Search for the cell housing the specified text and yield its (x, y) center coordinate. 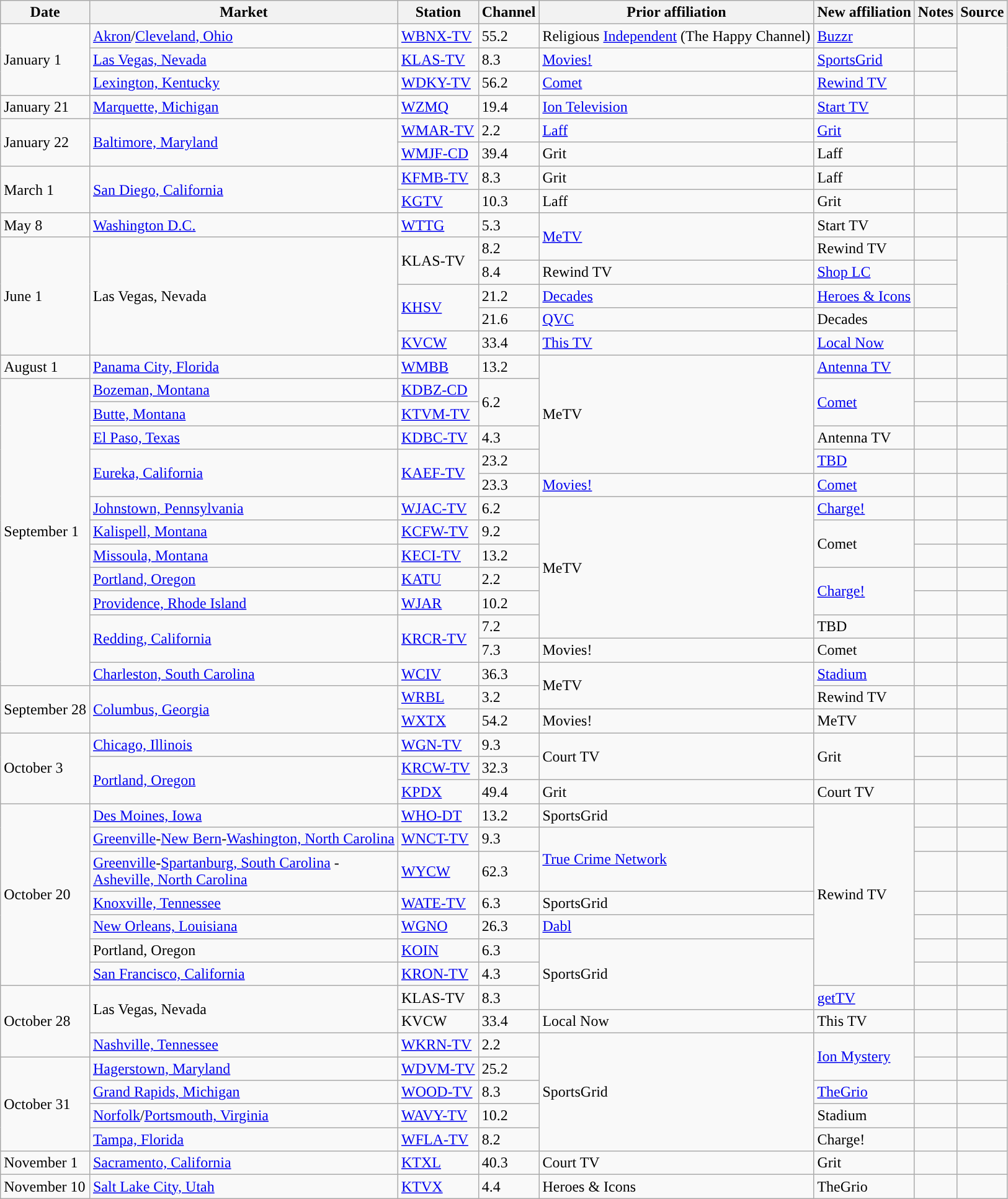
26.3 (509, 927)
36.3 (509, 673)
October 31 (45, 1103)
8.4 (509, 272)
Station (438, 12)
QVC (676, 320)
Grand Rapids, Michigan (243, 1092)
WGNO (438, 927)
23.2 (509, 461)
Norfolk/Portsmouth, Virginia (243, 1116)
October 3 (45, 768)
Ion Television (676, 107)
WHO-DT (438, 815)
KPDX (438, 792)
Washington D.C. (243, 225)
Source (983, 12)
WZMQ (438, 107)
WFLA-TV (438, 1139)
Knoxville, Tennessee (243, 903)
Date (45, 12)
Religious Independent (The Happy Channel) (676, 36)
October 20 (45, 895)
Channel (509, 12)
KECI-TV (438, 555)
Notes (935, 12)
June 1 (45, 295)
Providence, Rhode Island (243, 603)
getTV (864, 997)
10.3 (509, 201)
KRCW-TV (438, 768)
WGN-TV (438, 745)
WMJF-CD (438, 154)
Dabl (676, 927)
Salt Lake City, Utah (243, 1187)
40.3 (509, 1163)
New Orleans, Louisiana (243, 927)
Redding, California (243, 638)
62.3 (509, 871)
9.2 (509, 532)
Ion Mystery (864, 1056)
San Diego, California (243, 189)
November 10 (45, 1187)
Kalispell, Montana (243, 532)
WTTG (438, 225)
WDKY-TV (438, 83)
7.2 (509, 626)
Panama City, Florida (243, 367)
Akron/Cleveland, Ohio (243, 36)
3.2 (509, 698)
KAEF-TV (438, 473)
KRCR-TV (438, 638)
Buzzr (864, 36)
August 1 (45, 367)
KATU (438, 579)
4.4 (509, 1187)
El Paso, Texas (243, 438)
KOIN (438, 950)
Market (243, 12)
WYCW (438, 871)
WMBB (438, 367)
KCFW-TV (438, 532)
39.4 (509, 154)
WATE-TV (438, 903)
Eureka, California (243, 473)
January 1 (45, 60)
KHSV (438, 308)
Lexington, Kentucky (243, 83)
Prior affiliation (676, 12)
September 28 (45, 709)
KGTV (438, 201)
WBNX-TV (438, 36)
Tampa, Florida (243, 1139)
Charleston, South Carolina (243, 673)
WAVY-TV (438, 1116)
WCIV (438, 673)
Columbus, Georgia (243, 709)
WXTX (438, 721)
54.2 (509, 721)
Missoula, Montana (243, 555)
25.2 (509, 1068)
Johnstown, Pennsylvania (243, 508)
23.3 (509, 485)
KTVX (438, 1187)
WJAR (438, 603)
Greenville-Spartanburg, South Carolina -Asheville, North Carolina (243, 871)
21.6 (509, 320)
KRON-TV (438, 974)
56.2 (509, 83)
True Crime Network (676, 859)
November 1 (45, 1163)
WOOD-TV (438, 1092)
WDVM-TV (438, 1068)
KTVM-TV (438, 414)
Baltimore, Maryland (243, 142)
32.3 (509, 768)
19.4 (509, 107)
5.3 (509, 225)
New affiliation (864, 12)
WJAC-TV (438, 508)
Nashville, Tennessee (243, 1044)
March 1 (45, 189)
January 22 (45, 142)
Hagerstown, Maryland (243, 1068)
Chicago, Illinois (243, 745)
Greenville-New Bern-Washington, North Carolina (243, 839)
21.2 (509, 296)
Sacramento, California (243, 1163)
Shop LC (864, 272)
Butte, Montana (243, 414)
Bozeman, Montana (243, 390)
KTXL (438, 1163)
49.4 (509, 792)
55.2 (509, 36)
September 1 (45, 532)
San Francisco, California (243, 974)
7.3 (509, 650)
Des Moines, Iowa (243, 815)
WNCT-TV (438, 839)
WMAR-TV (438, 130)
KDBC-TV (438, 438)
WKRN-TV (438, 1044)
KDBZ-CD (438, 390)
October 28 (45, 1021)
WRBL (438, 698)
Marquette, Michigan (243, 107)
KFMB-TV (438, 177)
May 8 (45, 225)
January 21 (45, 107)
